Locate the cell with the specified text and output its (X, Y) center coordinate. 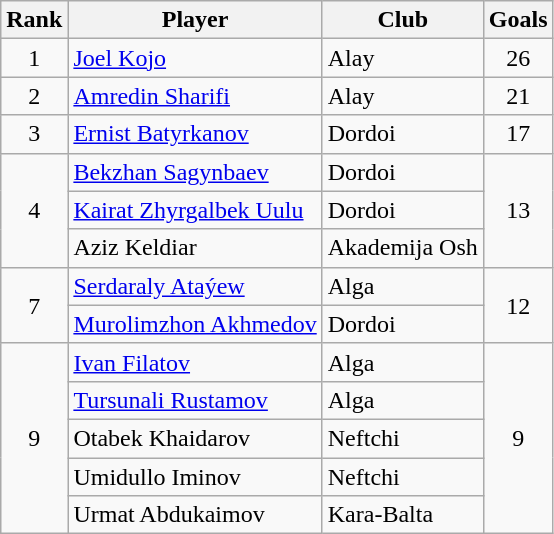
Kara-Balta (402, 515)
21 (518, 96)
2 (34, 96)
12 (518, 305)
Akademija Osh (402, 248)
Bekzhan Sagynbaev (195, 172)
Kairat Zhyrgalbek Uulu (195, 210)
Tursunali Rustamov (195, 400)
13 (518, 210)
Rank (34, 20)
Ernist Batyrkanov (195, 134)
4 (34, 210)
Serdaraly Ataýew (195, 286)
7 (34, 305)
Joel Kojo (195, 58)
Ivan Filatov (195, 362)
Urmat Abdukaimov (195, 515)
Player (195, 20)
1 (34, 58)
Umidullo Iminov (195, 477)
Murolimzhon Akhmedov (195, 324)
17 (518, 134)
Club (402, 20)
Amredin Sharifi (195, 96)
3 (34, 134)
26 (518, 58)
Otabek Khaidarov (195, 438)
Aziz Keldiar (195, 248)
Goals (518, 20)
